Pinpoint the cell where the given text exists, returning its [x, y] midpoint coordinate. 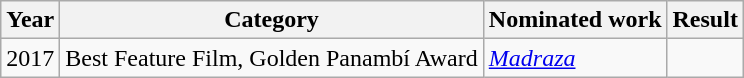
Best Feature Film, Golden Panambí Award [272, 58]
2017 [30, 58]
Year [30, 20]
Category [272, 20]
Result [705, 20]
Nominated work [575, 20]
Madraza [575, 58]
